Capture the cell that displays the provided text and extract its [x, y] central coordinate. 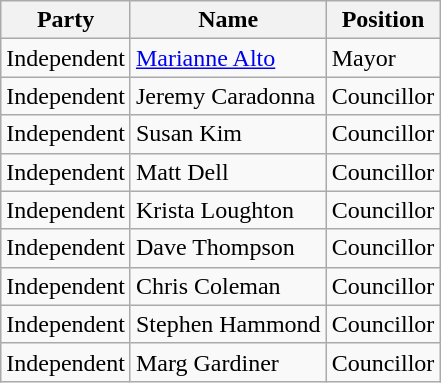
Position [383, 20]
Mayor [383, 58]
Party [66, 20]
Dave Thompson [228, 248]
Krista Loughton [228, 210]
Name [228, 20]
Susan Kim [228, 134]
Matt Dell [228, 172]
Marg Gardiner [228, 362]
Stephen Hammond [228, 324]
Marianne Alto [228, 58]
Jeremy Caradonna [228, 96]
Chris Coleman [228, 286]
